Identify which cell holds the provided text, then report its [x, y] central coordinate. 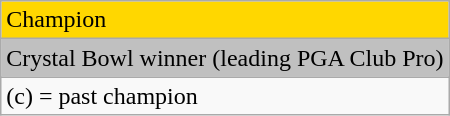
(c) = past champion [225, 96]
Crystal Bowl winner (leading PGA Club Pro) [225, 58]
Champion [225, 20]
